Pinpoint the cell where the given text exists, returning its [x, y] midpoint coordinate. 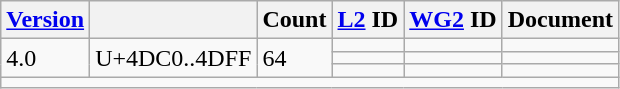
Version [46, 20]
4.0 [46, 58]
Document [560, 20]
U+4DC0..4DFF [174, 58]
Count [294, 20]
64 [294, 58]
WG2 ID [453, 20]
L2 ID [368, 20]
